For the text-containing cell, return its midpoint in (X, Y) coordinate format. 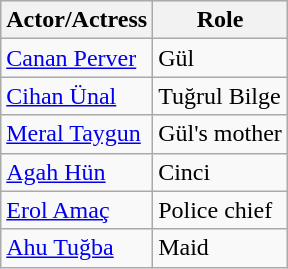
Canan Perver (77, 58)
Erol Amaç (77, 210)
Cihan Ünal (77, 96)
Meral Taygun (77, 134)
Role (220, 20)
Maid (220, 248)
Tuğrul Bilge (220, 96)
Cinci (220, 172)
Actor/Actress (77, 20)
Agah Hün (77, 172)
Ahu Tuğba (77, 248)
Gül (220, 58)
Police chief (220, 210)
Gül's mother (220, 134)
